Extract the (x, y) coordinate from the center of the cell holding the provided text.  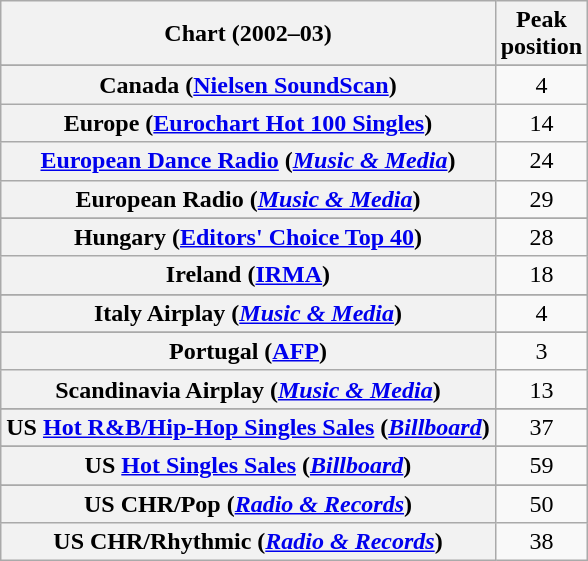
18 (541, 275)
59 (541, 465)
Peakposition (541, 34)
24 (541, 161)
US Hot Singles Sales (Billboard) (248, 465)
Scandinavia Airplay (Music & Media) (248, 389)
14 (541, 123)
Chart (2002–03) (248, 34)
European Radio (Music & Media) (248, 199)
US CHR/Pop (Radio & Records) (248, 503)
38 (541, 542)
European Dance Radio (Music & Media) (248, 161)
28 (541, 237)
29 (541, 199)
Ireland (IRMA) (248, 275)
Europe (Eurochart Hot 100 Singles) (248, 123)
Canada (Nielsen SoundScan) (248, 85)
US Hot R&B/Hip-Hop Singles Sales (Billboard) (248, 427)
3 (541, 351)
US CHR/Rhythmic (Radio & Records) (248, 542)
37 (541, 427)
13 (541, 389)
Hungary (Editors' Choice Top 40) (248, 237)
Portugal (AFP) (248, 351)
50 (541, 503)
Italy Airplay (Music & Media) (248, 313)
